Return the [X, Y] coordinate for the center point of the cell that contains the specified text.  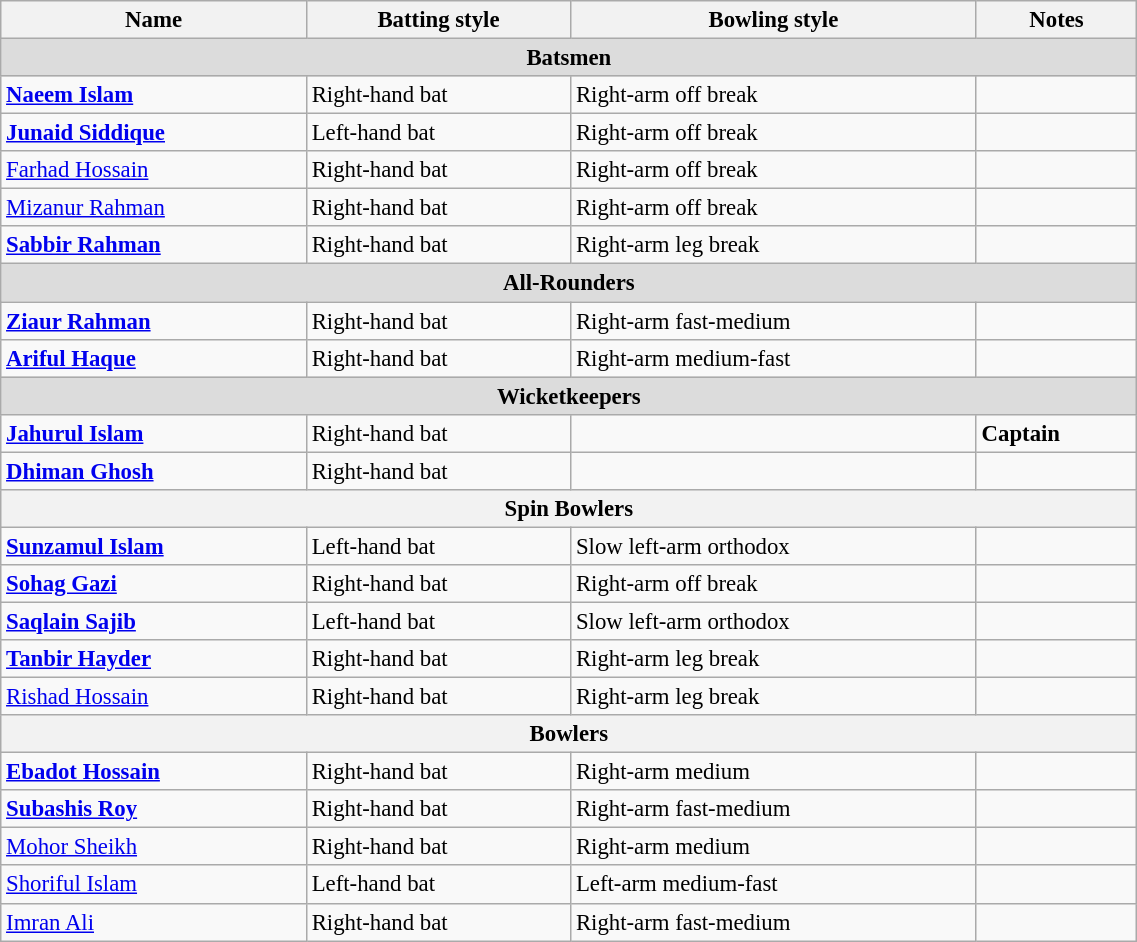
Captain [1056, 433]
Naeem Islam [154, 95]
Batting style [438, 20]
Sabbir Rahman [154, 245]
All-Rounders [569, 283]
Junaid Siddique [154, 133]
Ariful Haque [154, 358]
Batsmen [569, 58]
Saqlain Sajib [154, 621]
Ziaur Rahman [154, 321]
Name [154, 20]
Sunzamul Islam [154, 546]
Farhad Hossain [154, 170]
Mohor Sheikh [154, 847]
Wicketkeepers [569, 396]
Right-arm medium-fast [774, 358]
Dhiman Ghosh [154, 471]
Left-arm medium-fast [774, 885]
Rishad Hossain [154, 697]
Shoriful Islam [154, 885]
Sohag Gazi [154, 584]
Bowling style [774, 20]
Jahurul Islam [154, 433]
Ebadot Hossain [154, 772]
Tanbir Hayder [154, 659]
Mizanur Rahman [154, 208]
Imran Ali [154, 922]
Spin Bowlers [569, 509]
Bowlers [569, 734]
Notes [1056, 20]
Subashis Roy [154, 809]
